Provide the [X, Y] coordinate of the cell's center where the given text is located.  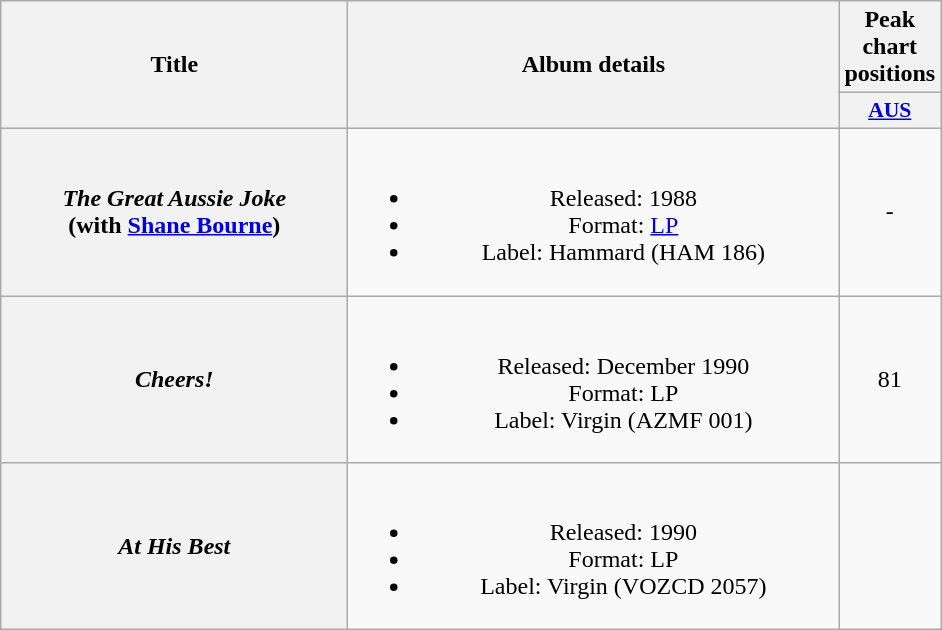
- [890, 212]
The Great Aussie Joke (with Shane Bourne) [174, 212]
AUS [890, 111]
At His Best [174, 546]
Released: December 1990Format: LPLabel: Virgin (AZMF 001) [594, 380]
81 [890, 380]
Peak chart positions [890, 47]
Released: 1990Format: LPLabel: Virgin (VOZCD 2057) [594, 546]
Released: 1988Format: LPLabel: Hammard (HAM 186) [594, 212]
Title [174, 65]
Cheers! [174, 380]
Album details [594, 65]
